Search for the cell housing the specified text and yield its (X, Y) center coordinate. 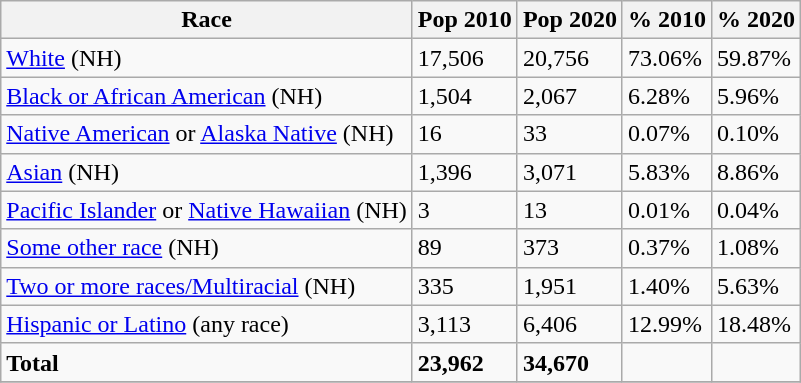
Black or African American (NH) (207, 96)
3,113 (464, 324)
16 (464, 134)
3,071 (570, 172)
13 (570, 210)
3 (464, 210)
1.08% (756, 248)
17,506 (464, 58)
0.01% (666, 210)
1,951 (570, 286)
373 (570, 248)
0.10% (756, 134)
5.63% (756, 286)
Some other race (NH) (207, 248)
% 2010 (666, 20)
335 (464, 286)
18.48% (756, 324)
6.28% (666, 96)
8.86% (756, 172)
33 (570, 134)
1.40% (666, 286)
73.06% (666, 58)
Native American or Alaska Native (NH) (207, 134)
5.96% (756, 96)
0.07% (666, 134)
2,067 (570, 96)
White (NH) (207, 58)
Pop 2010 (464, 20)
12.99% (666, 324)
Pop 2020 (570, 20)
Total (207, 362)
6,406 (570, 324)
Pacific Islander or Native Hawaiian (NH) (207, 210)
0.37% (666, 248)
% 2020 (756, 20)
89 (464, 248)
Hispanic or Latino (any race) (207, 324)
34,670 (570, 362)
23,962 (464, 362)
Race (207, 20)
20,756 (570, 58)
Two or more races/Multiracial (NH) (207, 286)
Asian (NH) (207, 172)
59.87% (756, 58)
0.04% (756, 210)
5.83% (666, 172)
1,396 (464, 172)
1,504 (464, 96)
